Search for the cell housing the specified text and yield its (x, y) center coordinate. 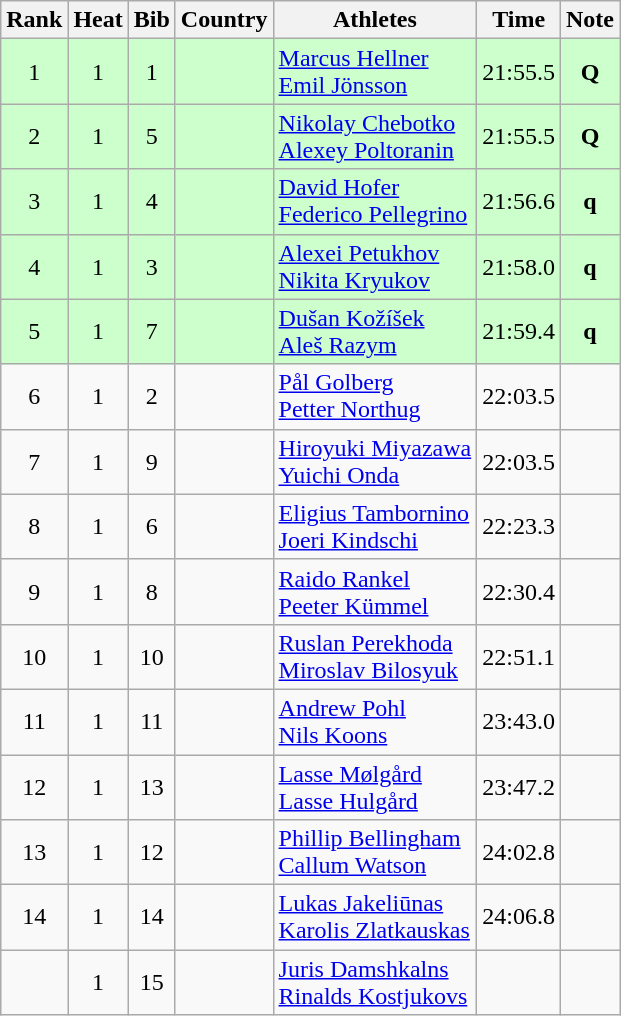
Eligius TamborninoJoeri Kindschi (375, 526)
Athletes (375, 20)
Bib (152, 20)
Alexei PetukhovNikita Kryukov (375, 266)
Pål GolbergPetter Northug (375, 396)
Lukas JakeliūnasKarolis Zlatkauskas (375, 918)
Note (590, 20)
Marcus HellnerEmil Jönsson (375, 72)
Raido RankelPeeter Kümmel (375, 592)
22:30.4 (519, 592)
Rank (34, 20)
Hiroyuki MiyazawaYuichi Onda (375, 462)
22:23.3 (519, 526)
Juris DamshkalnsRinalds Kostjukovs (375, 982)
21:56.6 (519, 202)
15 (152, 982)
Heat (98, 20)
David HoferFederico Pellegrino (375, 202)
Lasse MølgårdLasse Hulgård (375, 786)
24:02.8 (519, 852)
Ruslan PerekhodaMiroslav Bilosyuk (375, 656)
Dušan KožíšekAleš Razym (375, 332)
22:51.1 (519, 656)
24:06.8 (519, 918)
23:47.2 (519, 786)
23:43.0 (519, 722)
Nikolay ChebotkoAlexey Poltoranin (375, 136)
Time (519, 20)
Country (224, 20)
Phillip BellinghamCallum Watson (375, 852)
Andrew PohlNils Koons (375, 722)
21:58.0 (519, 266)
21:59.4 (519, 332)
